Return [X, Y] of the center of cell containing provided text 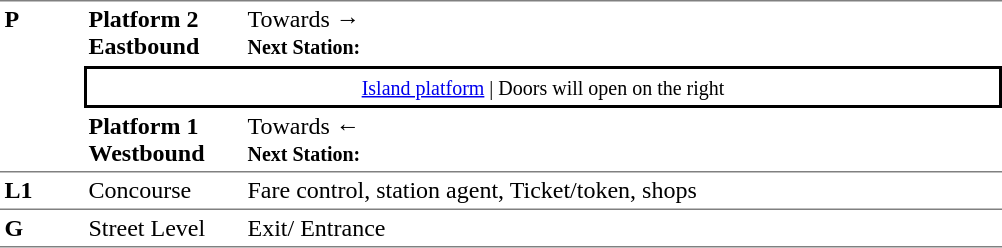
Platform 2Eastbound [164, 33]
Towards ← Next Station: [622, 140]
Platform 1Westbound [164, 140]
Concourse [164, 191]
Towards → Next Station: [622, 33]
P [42, 86]
Street Level [164, 229]
G [42, 229]
Fare control, station agent, Ticket/token, shops [622, 191]
Exit/ Entrance [622, 229]
Island platform | Doors will open on the right [543, 87]
L1 [42, 191]
